Determine the [x, y] coordinate at the center of the cell enclosing the given text.  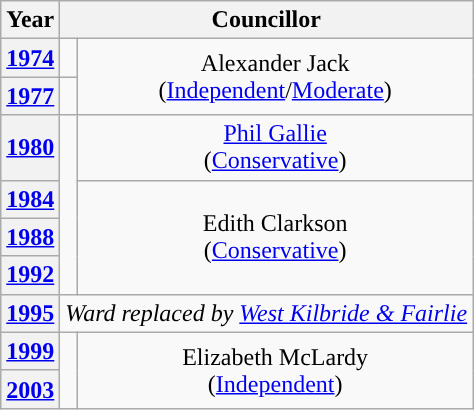
Phil Gallie(Conservative) [276, 148]
1977 [30, 96]
Alexander Jack(Independent/Moderate) [276, 77]
1995 [30, 313]
Edith Clarkson(Conservative) [276, 237]
Elizabeth McLardy(Independent) [276, 370]
Year [30, 20]
1974 [30, 58]
1988 [30, 237]
1999 [30, 351]
1980 [30, 148]
Councillor [266, 20]
1992 [30, 275]
2003 [30, 389]
Ward replaced by West Kilbride & Fairlie [266, 313]
1984 [30, 199]
